Scan for the cell matching the given text and deliver its [X, Y] coordinate at center. 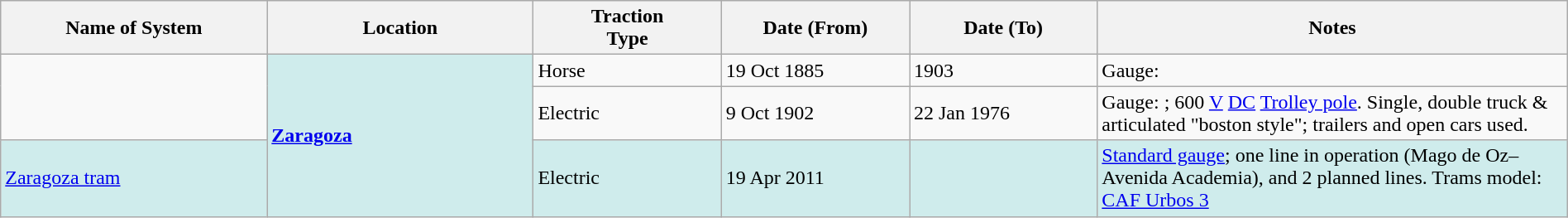
Date (To) [1004, 28]
9 Oct 1902 [815, 113]
22 Jan 1976 [1004, 113]
TractionType [627, 28]
Horse [627, 70]
Notes [1332, 28]
Zaragoza tram [134, 178]
19 Oct 1885 [815, 70]
19 Apr 2011 [815, 178]
1903 [1004, 70]
Gauge: [1332, 70]
Gauge: ; 600 V DC Trolley pole. Single, double truck & articulated "boston style"; trailers and open cars used. [1332, 113]
Standard gauge; one line in operation (Mago de Oz–Avenida Academia), and 2 planned lines. Trams model: CAF Urbos 3 [1332, 178]
Zaragoza [400, 136]
Location [400, 28]
Name of System [134, 28]
Date (From) [815, 28]
